Extract the (x, y) coordinate from the center of the cell holding the provided text.  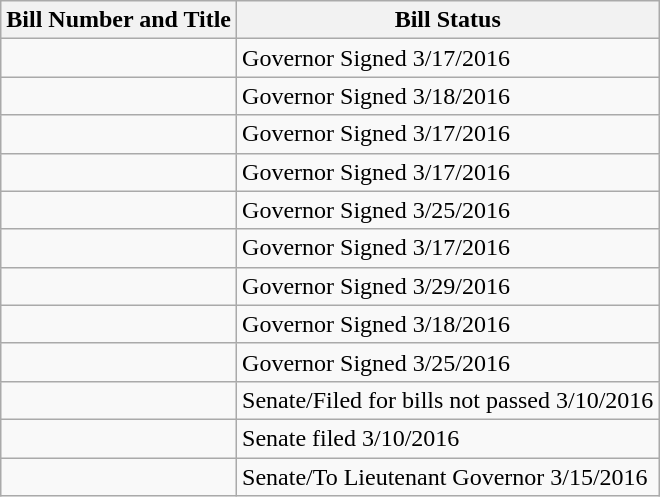
Bill Number and Title (119, 20)
Senate/To Lieutenant Governor 3/15/2016 (448, 477)
Senate/Filed for bills not passed 3/10/2016 (448, 400)
Governor Signed 3/29/2016 (448, 286)
Bill Status (448, 20)
Senate filed 3/10/2016 (448, 438)
